For the text-containing cell, return its midpoint in (x, y) coordinate format. 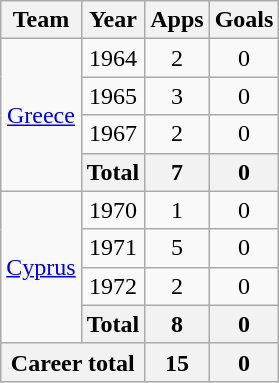
Team (41, 20)
1 (177, 210)
8 (177, 324)
1970 (113, 210)
Apps (177, 20)
3 (177, 96)
15 (177, 362)
1965 (113, 96)
Cyprus (41, 267)
1967 (113, 134)
7 (177, 172)
Year (113, 20)
Career total (73, 362)
1972 (113, 286)
Goals (244, 20)
1971 (113, 248)
1964 (113, 58)
5 (177, 248)
Greece (41, 115)
